Determine the [X, Y] coordinate at the center of the cell enclosing the given text.  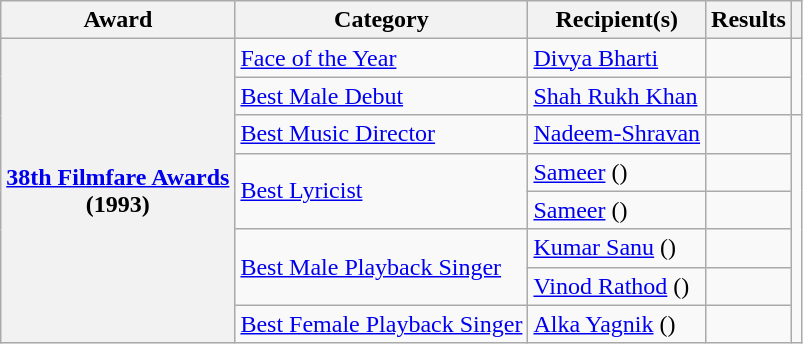
Best Music Director [382, 134]
Face of the Year [382, 58]
Best Female Playback Singer [382, 324]
Alka Yagnik () [617, 324]
Shah Rukh Khan [617, 96]
Recipient(s) [617, 20]
Results [749, 20]
38th Filmfare Awards(1993) [118, 191]
Award [118, 20]
Best Male Debut [382, 96]
Category [382, 20]
Best Lyricist [382, 191]
Nadeem-Shravan [617, 134]
Vinod Rathod () [617, 286]
Divya Bharti [617, 58]
Kumar Sanu () [617, 248]
Best Male Playback Singer [382, 267]
